Locate the cell with the specified text and output its [x, y] center coordinate. 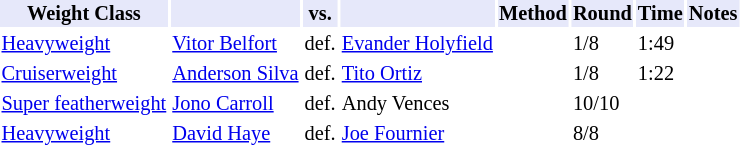
10/10 [602, 104]
Weight Class [84, 14]
Tito Ortiz [417, 74]
Cruiserweight [84, 74]
vs. [320, 14]
Time [660, 14]
Method [532, 14]
Super featherweight [84, 104]
Evander Holyfield [417, 44]
Andy Vences [417, 104]
Heavyweight [84, 44]
Notes [713, 14]
Anderson Silva [236, 74]
1:49 [660, 44]
Vitor Belfort [236, 44]
Jono Carroll [236, 104]
1:22 [660, 74]
Round [602, 14]
